Identify which cell holds the provided text, then report its (X, Y) central coordinate. 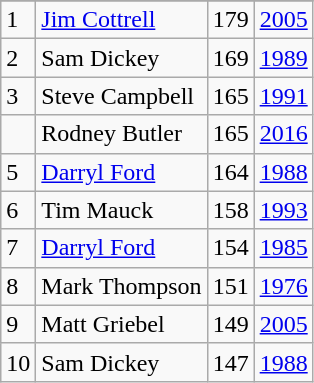
Rodney Butler (122, 134)
2016 (284, 134)
1976 (284, 286)
6 (18, 210)
1985 (284, 248)
164 (230, 172)
5 (18, 172)
Mark Thompson (122, 286)
10 (18, 362)
169 (230, 58)
158 (230, 210)
3 (18, 96)
7 (18, 248)
1993 (284, 210)
149 (230, 324)
Tim Mauck (122, 210)
8 (18, 286)
1989 (284, 58)
154 (230, 248)
9 (18, 324)
Matt Griebel (122, 324)
1 (18, 20)
2 (18, 58)
Jim Cottrell (122, 20)
179 (230, 20)
1991 (284, 96)
Steve Campbell (122, 96)
151 (230, 286)
147 (230, 362)
